Output the [x, y] coordinate of the center of the cell containing the given text.  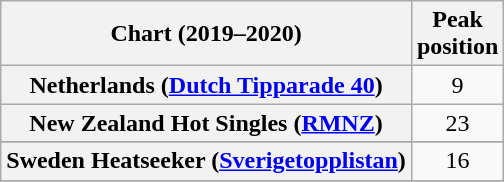
Sweden Heatseeker (Sverigetopplistan) [206, 161]
New Zealand Hot Singles (RMNZ) [206, 123]
Peakposition [457, 34]
23 [457, 123]
9 [457, 85]
Netherlands (Dutch Tipparade 40) [206, 85]
16 [457, 161]
Chart (2019–2020) [206, 34]
